Find where the given text appears and provide that cell's center as [x, y] coordinate. 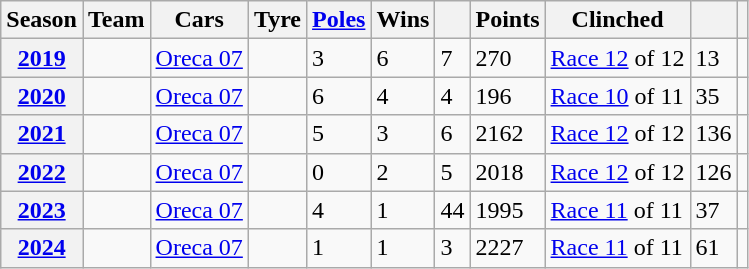
Season [42, 20]
Poles [339, 20]
2019 [42, 58]
270 [508, 58]
2018 [508, 172]
Tyre [277, 20]
37 [714, 210]
Team [116, 20]
0 [339, 172]
2021 [42, 134]
126 [714, 172]
2162 [508, 134]
Cars [199, 20]
13 [714, 58]
7 [452, 58]
61 [714, 248]
2020 [42, 96]
1995 [508, 210]
2022 [42, 172]
35 [714, 96]
Race 10 of 11 [618, 96]
2 [403, 172]
44 [452, 210]
Wins [403, 20]
Points [508, 20]
196 [508, 96]
136 [714, 134]
2023 [42, 210]
2227 [508, 248]
2024 [42, 248]
Clinched [618, 20]
